Return [X, Y] of the center of cell containing provided text 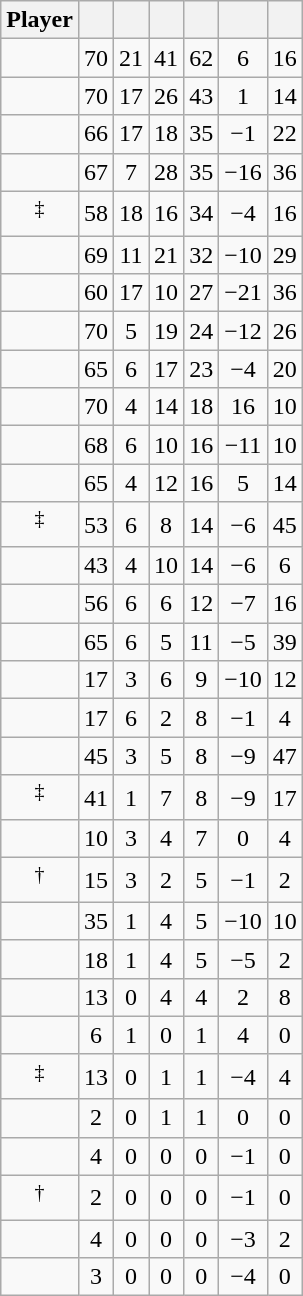
−7 [244, 604]
24 [202, 331]
34 [202, 214]
Player [40, 20]
−12 [244, 331]
68 [96, 445]
32 [202, 255]
62 [202, 58]
20 [284, 369]
39 [284, 642]
9 [202, 680]
60 [96, 293]
15 [96, 880]
53 [96, 524]
19 [166, 331]
−16 [244, 172]
56 [96, 604]
69 [96, 255]
58 [96, 214]
−21 [244, 293]
−3 [244, 1239]
29 [284, 255]
22 [284, 134]
−11 [244, 445]
23 [202, 369]
28 [166, 172]
67 [96, 172]
47 [284, 756]
27 [202, 293]
66 [96, 134]
